Output the [x, y] coordinate of the center of the cell containing the given text.  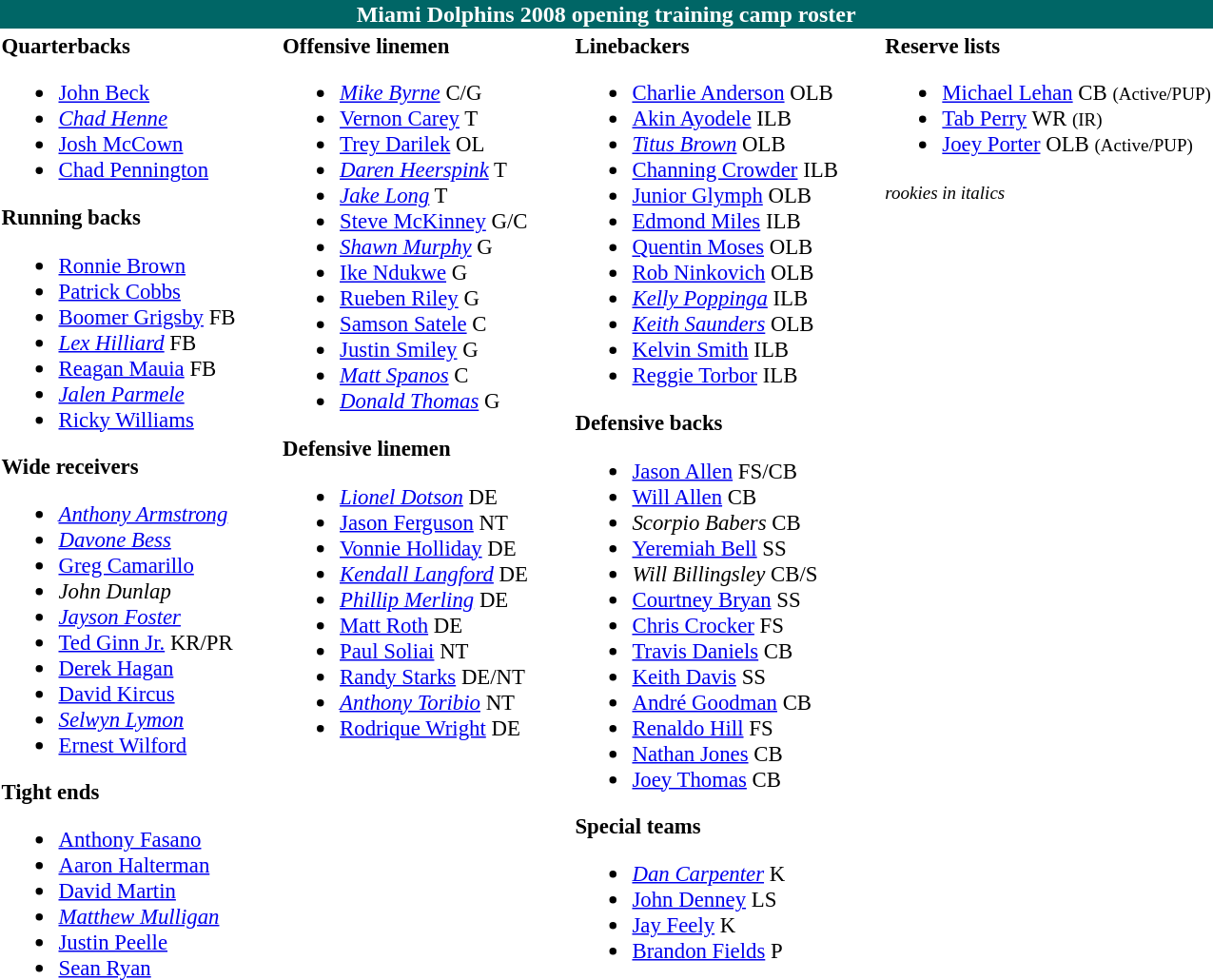
Miami Dolphins 2008 opening training camp roster [606, 14]
